Find where the given text appears and provide that cell's center as (x, y) coordinate. 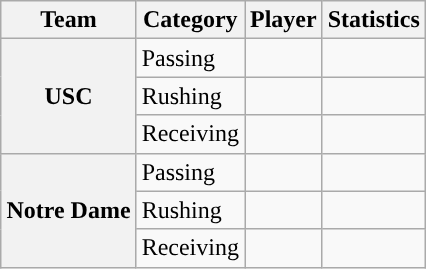
Statistics (374, 20)
USC (68, 96)
Notre Dame (68, 210)
Player (283, 20)
Team (68, 20)
Category (190, 20)
